Determine the (x, y) coordinate at the center of the cell enclosing the given text.  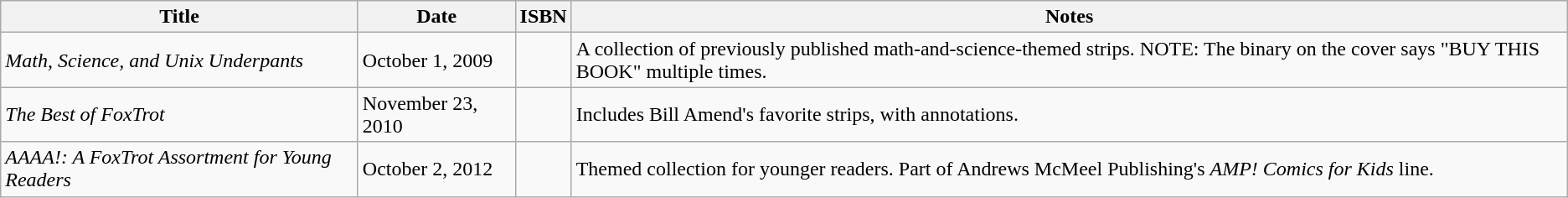
The Best of FoxTrot (179, 114)
Notes (1069, 17)
AAAA!: A FoxTrot Assortment for Young Readers (179, 169)
ISBN (543, 17)
Title (179, 17)
Themed collection for younger readers. Part of Andrews McMeel Publishing's AMP! Comics for Kids line. (1069, 169)
October 1, 2009 (436, 60)
Date (436, 17)
November 23, 2010 (436, 114)
Math, Science, and Unix Underpants (179, 60)
A collection of previously published math-and-science-themed strips. NOTE: The binary on the cover says "BUY THIS BOOK" multiple times. (1069, 60)
October 2, 2012 (436, 169)
Includes Bill Amend's favorite strips, with annotations. (1069, 114)
